Locate the cell with the specified text and output its [X, Y] center coordinate. 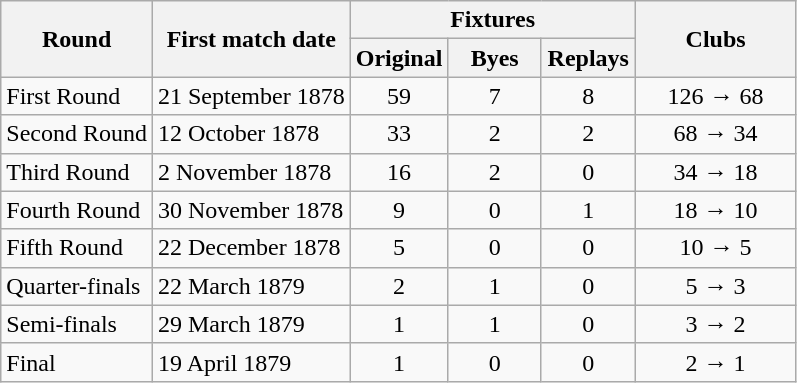
19 April 1879 [251, 362]
First match date [251, 39]
22 March 1879 [251, 286]
Fourth Round [77, 210]
3 → 2 [716, 324]
Byes [495, 58]
Third Round [77, 172]
7 [495, 96]
10 → 5 [716, 248]
Final [77, 362]
126 → 68 [716, 96]
22 December 1878 [251, 248]
2 November 1878 [251, 172]
Fifth Round [77, 248]
Round [77, 39]
68 → 34 [716, 134]
12 October 1878 [251, 134]
Replays [588, 58]
9 [399, 210]
Quarter-finals [77, 286]
30 November 1878 [251, 210]
Semi-finals [77, 324]
16 [399, 172]
29 March 1879 [251, 324]
Original [399, 58]
59 [399, 96]
Clubs [716, 39]
33 [399, 134]
34 → 18 [716, 172]
2 → 1 [716, 362]
Fixtures [492, 20]
5 → 3 [716, 286]
8 [588, 96]
Second Round [77, 134]
21 September 1878 [251, 96]
18 → 10 [716, 210]
First Round [77, 96]
5 [399, 248]
